Extract the (x, y) coordinate from the center of the cell holding the provided text.  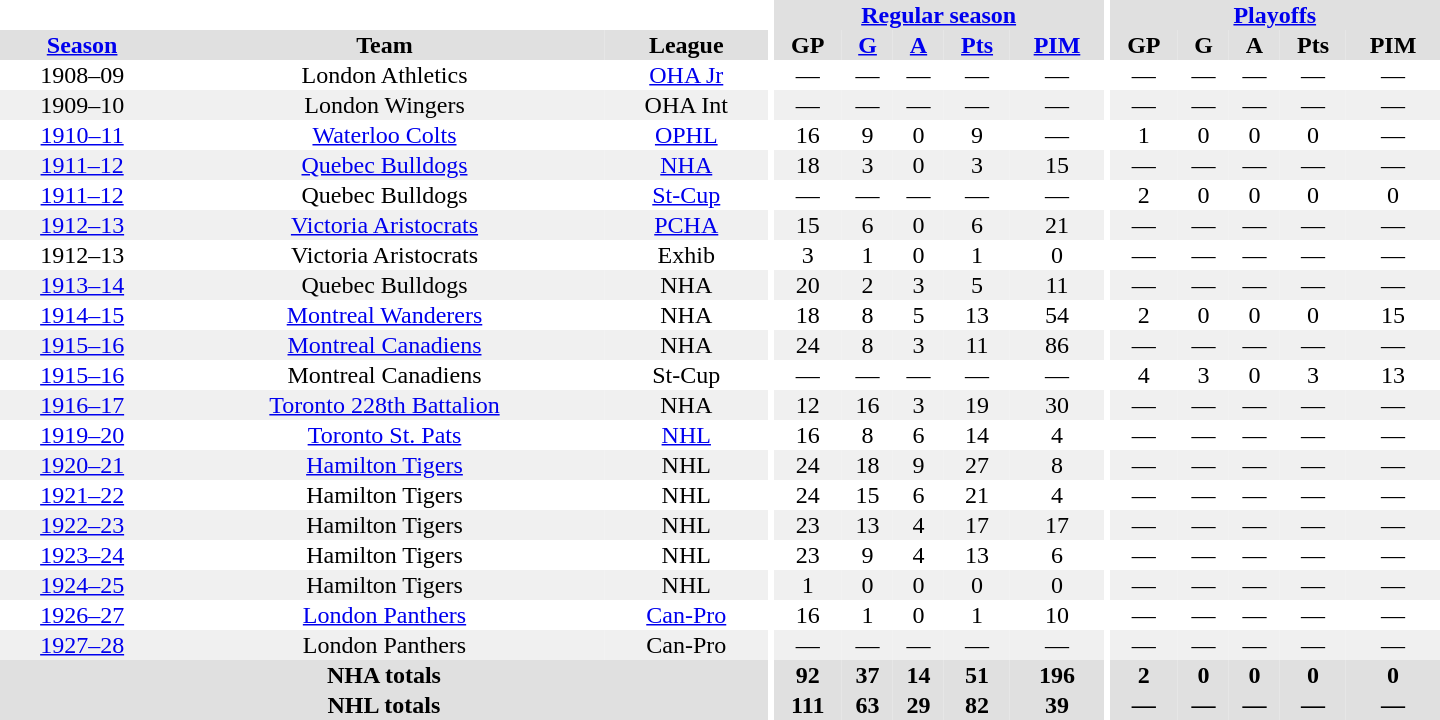
30 (1057, 405)
1926–27 (82, 615)
1914–15 (82, 315)
39 (1057, 705)
Regular season (938, 15)
London Wingers (384, 105)
Team (384, 45)
37 (868, 675)
20 (808, 285)
Montreal Wanderers (384, 315)
1920–21 (82, 465)
Exhib (686, 255)
OHA Int (686, 105)
1919–20 (82, 435)
League (686, 45)
86 (1057, 345)
NHL totals (384, 705)
1921–22 (82, 495)
1908–09 (82, 75)
111 (808, 705)
1927–28 (82, 645)
OPHL (686, 135)
27 (977, 465)
1910–11 (82, 135)
82 (977, 705)
54 (1057, 315)
Toronto St. Pats (384, 435)
Playoffs (1275, 15)
196 (1057, 675)
OHA Jr (686, 75)
92 (808, 675)
63 (868, 705)
12 (808, 405)
London Athletics (384, 75)
51 (977, 675)
1924–25 (82, 585)
Season (82, 45)
1913–14 (82, 285)
29 (918, 705)
Toronto 228th Battalion (384, 405)
10 (1057, 615)
NHA totals (384, 675)
19 (977, 405)
Waterloo Colts (384, 135)
1922–23 (82, 525)
1923–24 (82, 555)
PCHA (686, 225)
1909–10 (82, 105)
1916–17 (82, 405)
